Return (X, Y) of the center of cell containing provided text 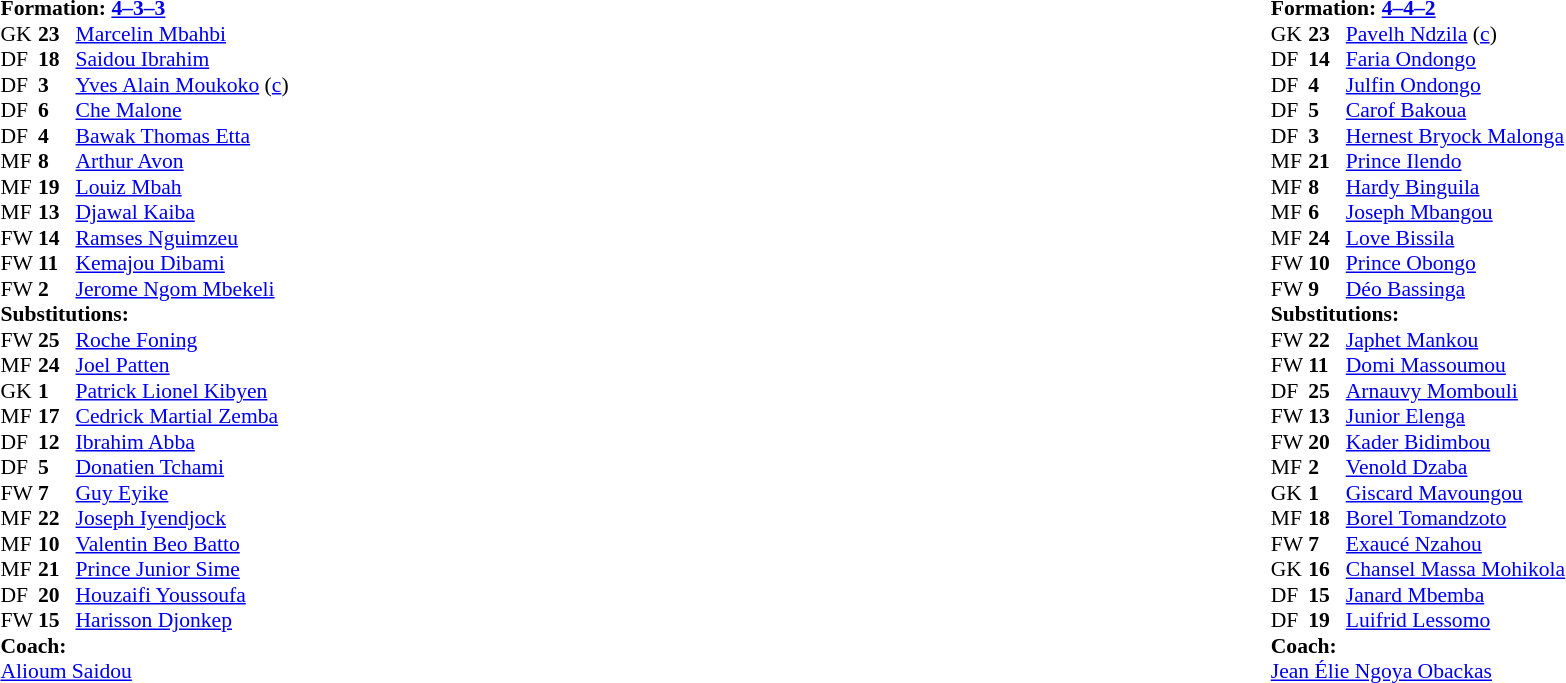
Chansel Massa Mohikola (1456, 569)
Japhet Mankou (1456, 340)
Bawak Thomas Etta (182, 136)
Prince Ilendo (1456, 161)
Yves Alain Moukoko (c) (182, 85)
Pavelh Ndzila (c) (1456, 34)
Faria Ondongo (1456, 59)
Donatien Tchami (182, 467)
Hernest Bryock Malonga (1456, 136)
Marcelin Mbahbi (182, 34)
Ibrahim Abba (182, 442)
Ramses Nguimzeu (182, 238)
Hardy Binguila (1456, 187)
Déo Bassinga (1456, 289)
Arthur Avon (182, 161)
17 (57, 417)
Jerome Ngom Mbekeli (182, 289)
Arnauvy Mombouli (1456, 391)
Exaucé Nzahou (1456, 544)
Djawal Kaiba (182, 213)
12 (57, 442)
Kemajou Dibami (182, 263)
Valentin Beo Batto (182, 544)
16 (1327, 569)
Guy Eyike (182, 493)
Janard Mbemba (1456, 595)
Louiz Mbah (182, 187)
Prince Obongo (1456, 263)
Roche Foning (182, 340)
Luifrid Lessomo (1456, 621)
Julfin Ondongo (1456, 85)
Giscard Mavoungou (1456, 493)
Harisson Djonkep (182, 621)
Carof Bakoua (1456, 111)
9 (1327, 289)
Joseph Mbangou (1456, 213)
Joel Patten (182, 365)
Kader Bidimbou (1456, 442)
Houzaifi Youssoufa (182, 595)
Prince Junior Sime (182, 569)
Patrick Lionel Kibyen (182, 391)
Saidou Ibrahim (182, 59)
Cedrick Martial Zemba (182, 417)
Domi Massoumou (1456, 365)
Che Malone (182, 111)
Borel Tomandzoto (1456, 519)
Venold Dzaba (1456, 467)
Junior Elenga (1456, 417)
Joseph Iyendjock (182, 519)
Love Bissila (1456, 238)
